Return the (x, y) coordinate for the center point of the cell that contains the specified text.  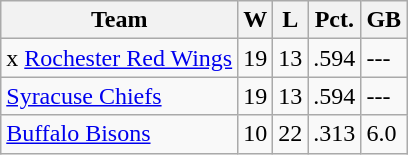
Team (120, 20)
6.0 (384, 134)
Syracuse Chiefs (120, 96)
10 (256, 134)
.313 (334, 134)
Buffalo Bisons (120, 134)
GB (384, 20)
L (290, 20)
W (256, 20)
Pct. (334, 20)
22 (290, 134)
x Rochester Red Wings (120, 58)
